Search for the cell housing the specified text and yield its (X, Y) center coordinate. 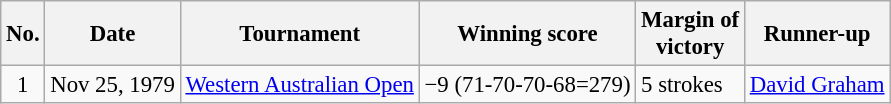
Tournament (300, 34)
Winning score (528, 34)
1 (23, 85)
Western Australian Open (300, 85)
Margin ofvictory (690, 34)
−9 (71-70-70-68=279) (528, 85)
Nov 25, 1979 (112, 85)
5 strokes (690, 85)
Date (112, 34)
No. (23, 34)
Runner-up (816, 34)
David Graham (816, 85)
